Identify which cell holds the provided text, then report its (X, Y) central coordinate. 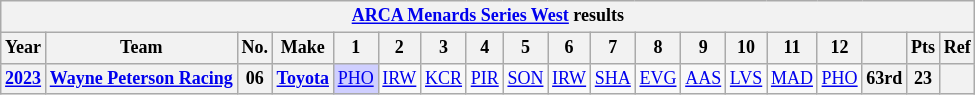
2023 (24, 78)
SON (526, 78)
SHA (612, 78)
Year (24, 48)
11 (792, 48)
7 (612, 48)
AAS (704, 78)
Ref (957, 48)
2 (400, 48)
10 (746, 48)
1 (356, 48)
No. (254, 48)
Team (141, 48)
5 (526, 48)
EVG (658, 78)
Make (302, 48)
MAD (792, 78)
6 (570, 48)
Toyota (302, 78)
PIR (484, 78)
ARCA Menards Series West results (488, 16)
KCR (444, 78)
23 (924, 78)
Wayne Peterson Racing (141, 78)
3 (444, 48)
63rd (884, 78)
06 (254, 78)
LVS (746, 78)
9 (704, 48)
8 (658, 48)
4 (484, 48)
12 (840, 48)
Pts (924, 48)
